Extract the (x, y) coordinate from the center of the cell holding the provided text.  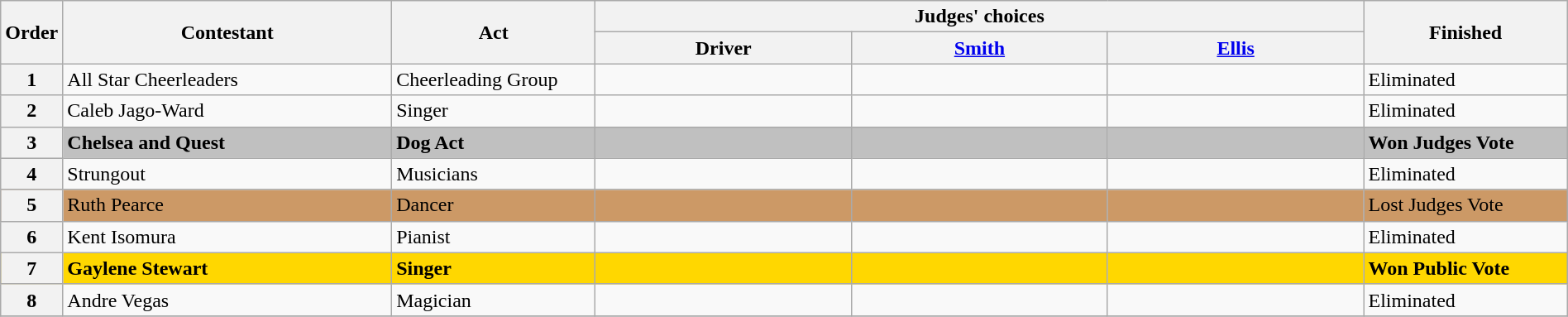
8 (31, 300)
Gaylene Stewart (227, 268)
Lost Judges Vote (1465, 205)
2 (31, 111)
Dancer (494, 205)
Musicians (494, 174)
Magician (494, 300)
7 (31, 268)
3 (31, 142)
6 (31, 237)
Ellis (1236, 48)
Strungout (227, 174)
5 (31, 205)
Chelsea and Quest (227, 142)
Act (494, 32)
All Star Cheerleaders (227, 79)
Contestant (227, 32)
Won Judges Vote (1465, 142)
Kent Isomura (227, 237)
Smith (980, 48)
1 (31, 79)
Judges' choices (979, 17)
Ruth Pearce (227, 205)
4 (31, 174)
Andre Vegas (227, 300)
Caleb Jago-Ward (227, 111)
Cheerleading Group (494, 79)
Pianist (494, 237)
Finished (1465, 32)
Order (31, 32)
Dog Act (494, 142)
Driver (724, 48)
Won Public Vote (1465, 268)
